Locate the cell with the specified text and output its [x, y] center coordinate. 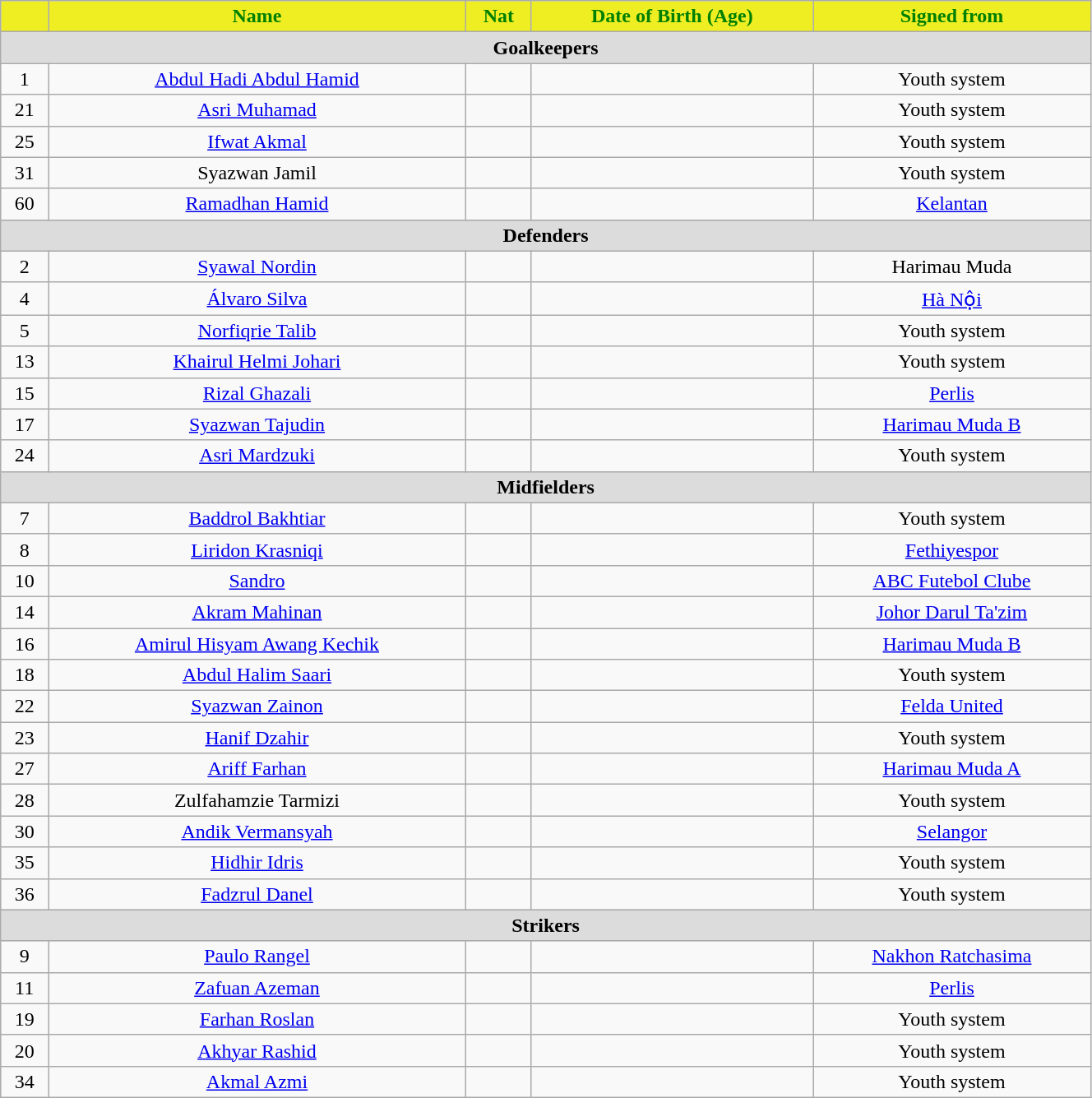
Ifwat Akmal [257, 141]
Liridon Krasniqi [257, 549]
Asri Muhamad [257, 110]
Felda United [951, 707]
Harimau Muda [951, 266]
Goalkeepers [546, 48]
Fethiyespor [951, 549]
20 [25, 1050]
Nat [498, 16]
Akmal Azmi [257, 1082]
22 [25, 707]
Rizal Ghazali [257, 393]
36 [25, 894]
2 [25, 266]
Fadzrul Danel [257, 894]
18 [25, 675]
10 [25, 581]
23 [25, 738]
24 [25, 456]
Defenders [546, 235]
Zulfahamzie Tarmizi [257, 800]
31 [25, 173]
Syazwan Tajudin [257, 424]
Hà Nội [951, 299]
Andik Vermansyah [257, 832]
30 [25, 832]
Amirul Hisyam Awang Kechik [257, 644]
ABC Futebol Clube [951, 581]
13 [25, 362]
Zafuan Azeman [257, 988]
Nakhon Ratchasima [951, 957]
35 [25, 863]
8 [25, 549]
Ramadhan Hamid [257, 204]
11 [25, 988]
19 [25, 1019]
Syawal Nordin [257, 266]
Syazwan Jamil [257, 173]
15 [25, 393]
Farhan Roslan [257, 1019]
7 [25, 518]
Ariff Farhan [257, 769]
Name [257, 16]
Norfiqrie Talib [257, 331]
Akram Mahinan [257, 612]
9 [25, 957]
27 [25, 769]
17 [25, 424]
Abdul Halim Saari [257, 675]
4 [25, 299]
Date of Birth (Age) [672, 16]
5 [25, 331]
25 [25, 141]
Sandro [257, 581]
16 [25, 644]
Signed from [951, 16]
Midfielders [546, 487]
Baddrol Bakhtiar [257, 518]
1 [25, 79]
Harimau Muda A [951, 769]
Paulo Rangel [257, 957]
60 [25, 204]
Hanif Dzahir [257, 738]
28 [25, 800]
Asri Mardzuki [257, 456]
Abdul Hadi Abdul Hamid [257, 79]
21 [25, 110]
Akhyar Rashid [257, 1050]
Johor Darul Ta'zim [951, 612]
Selangor [951, 832]
Khairul Helmi Johari [257, 362]
Hidhir Idris [257, 863]
Strikers [546, 925]
Syazwan Zainon [257, 707]
Kelantan [951, 204]
Álvaro Silva [257, 299]
34 [25, 1082]
14 [25, 612]
